From the cell containing the given text, extract its center point as (X, Y) coordinate. 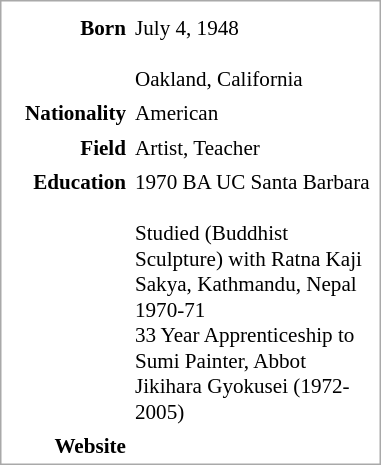
Born (66, 53)
Nationality (66, 113)
Artist, Teacher (254, 147)
Field (66, 147)
Education (66, 297)
Website (66, 446)
July 4, 1948Oakland, California (254, 53)
American (254, 113)
